Extract the [X, Y] coordinate from the center of the cell holding the provided text.  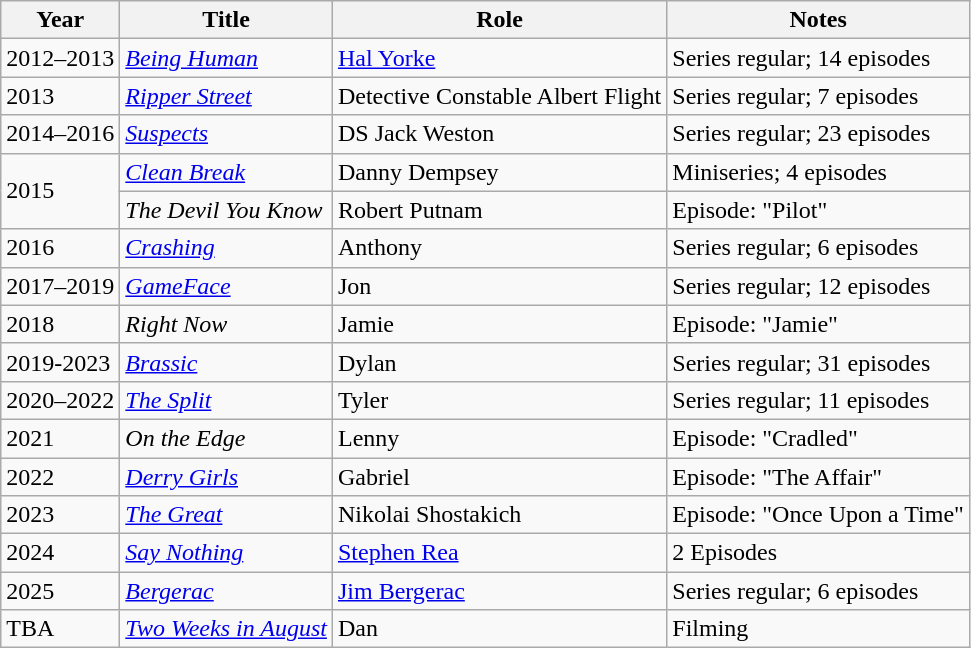
Dan [499, 629]
2021 [60, 438]
Say Nothing [226, 553]
Jim Bergerac [499, 591]
Detective Constable Albert Flight [499, 96]
Role [499, 20]
Series regular; 23 episodes [818, 134]
2016 [60, 248]
Robert Putnam [499, 210]
Tyler [499, 400]
Two Weeks in August [226, 629]
Series regular; 12 episodes [818, 286]
Nikolai Shostakich [499, 515]
Miniseries; 4 episodes [818, 172]
2014–2016 [60, 134]
2022 [60, 477]
2018 [60, 324]
Episode: "Pilot" [818, 210]
GameFace [226, 286]
Episode: "The Affair" [818, 477]
Lenny [499, 438]
2023 [60, 515]
DS Jack Weston [499, 134]
Brassic [226, 362]
Series regular; 11 episodes [818, 400]
2017–2019 [60, 286]
Being Human [226, 58]
Derry Girls [226, 477]
Crashing [226, 248]
Episode: "Jamie" [818, 324]
2019-2023 [60, 362]
Dylan [499, 362]
2020–2022 [60, 400]
On the Edge [226, 438]
Anthony [499, 248]
Jon [499, 286]
Title [226, 20]
Year [60, 20]
2024 [60, 553]
Notes [818, 20]
Gabriel [499, 477]
Episode: "Cradled" [818, 438]
Jamie [499, 324]
The Great [226, 515]
2015 [60, 191]
Stephen Rea [499, 553]
Episode: "Once Upon a Time" [818, 515]
2013 [60, 96]
The Split [226, 400]
2 Episodes [818, 553]
Series regular; 31 episodes [818, 362]
Danny Dempsey [499, 172]
Hal Yorke [499, 58]
The Devil You Know [226, 210]
Clean Break [226, 172]
Suspects [226, 134]
2025 [60, 591]
Bergerac [226, 591]
2012–2013 [60, 58]
Series regular; 7 episodes [818, 96]
Series regular; 14 episodes [818, 58]
Filming [818, 629]
Ripper Street [226, 96]
TBA [60, 629]
Right Now [226, 324]
